Extract the (X, Y) coordinate from the center of the cell holding the provided text.  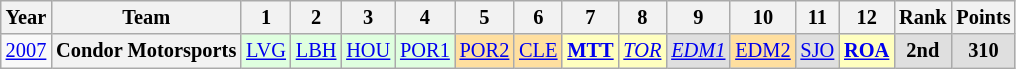
HOU (368, 51)
EDM1 (698, 51)
LBH (316, 51)
5 (485, 17)
9 (698, 17)
310 (983, 51)
SJO (818, 51)
MTT (590, 51)
LVG (266, 51)
Condor Motorsports (146, 51)
POR1 (425, 51)
Points (983, 17)
Team (146, 17)
EDM2 (762, 51)
4 (425, 17)
2nd (922, 51)
3 (368, 17)
Rank (922, 17)
1 (266, 17)
ROA (866, 51)
12 (866, 17)
2007 (26, 51)
11 (818, 17)
7 (590, 17)
Year (26, 17)
10 (762, 17)
2 (316, 17)
8 (642, 17)
CLE (538, 51)
TOR (642, 51)
POR2 (485, 51)
6 (538, 17)
